Identify which cell holds the provided text, then report its (X, Y) central coordinate. 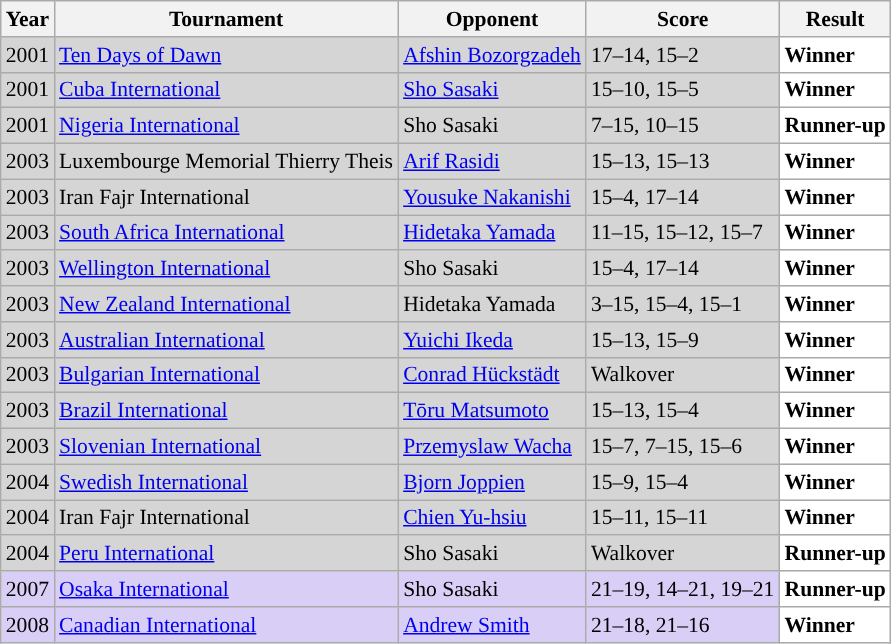
Peru International (226, 554)
Canadian International (226, 625)
Tōru Matsumoto (492, 411)
3–15, 15–4, 15–1 (683, 304)
21–19, 14–21, 19–21 (683, 589)
Australian International (226, 340)
Slovenian International (226, 447)
2008 (28, 625)
15–13, 15–9 (683, 340)
7–15, 10–15 (683, 126)
South Africa International (226, 233)
Andrew Smith (492, 625)
Osaka International (226, 589)
New Zealand International (226, 304)
Yousuke Nakanishi (492, 197)
15–11, 15–11 (683, 518)
Bjorn Joppien (492, 482)
Nigeria International (226, 126)
15–13, 15–4 (683, 411)
15–13, 15–13 (683, 162)
17–14, 15–2 (683, 55)
15–7, 7–15, 15–6 (683, 447)
Bulgarian International (226, 375)
Score (683, 19)
Year (28, 19)
Luxembourge Memorial Thierry Theis (226, 162)
Opponent (492, 19)
2007 (28, 589)
11–15, 15–12, 15–7 (683, 233)
21–18, 21–16 (683, 625)
Przemyslaw Wacha (492, 447)
Yuichi Ikeda (492, 340)
Chien Yu-hsiu (492, 518)
15–9, 15–4 (683, 482)
Conrad Hückstädt (492, 375)
Result (834, 19)
Ten Days of Dawn (226, 55)
Afshin Bozorgzadeh (492, 55)
Brazil International (226, 411)
Cuba International (226, 90)
15–10, 15–5 (683, 90)
Tournament (226, 19)
Swedish International (226, 482)
Wellington International (226, 269)
Arif Rasidi (492, 162)
